Return (x, y) of the center of cell containing provided text 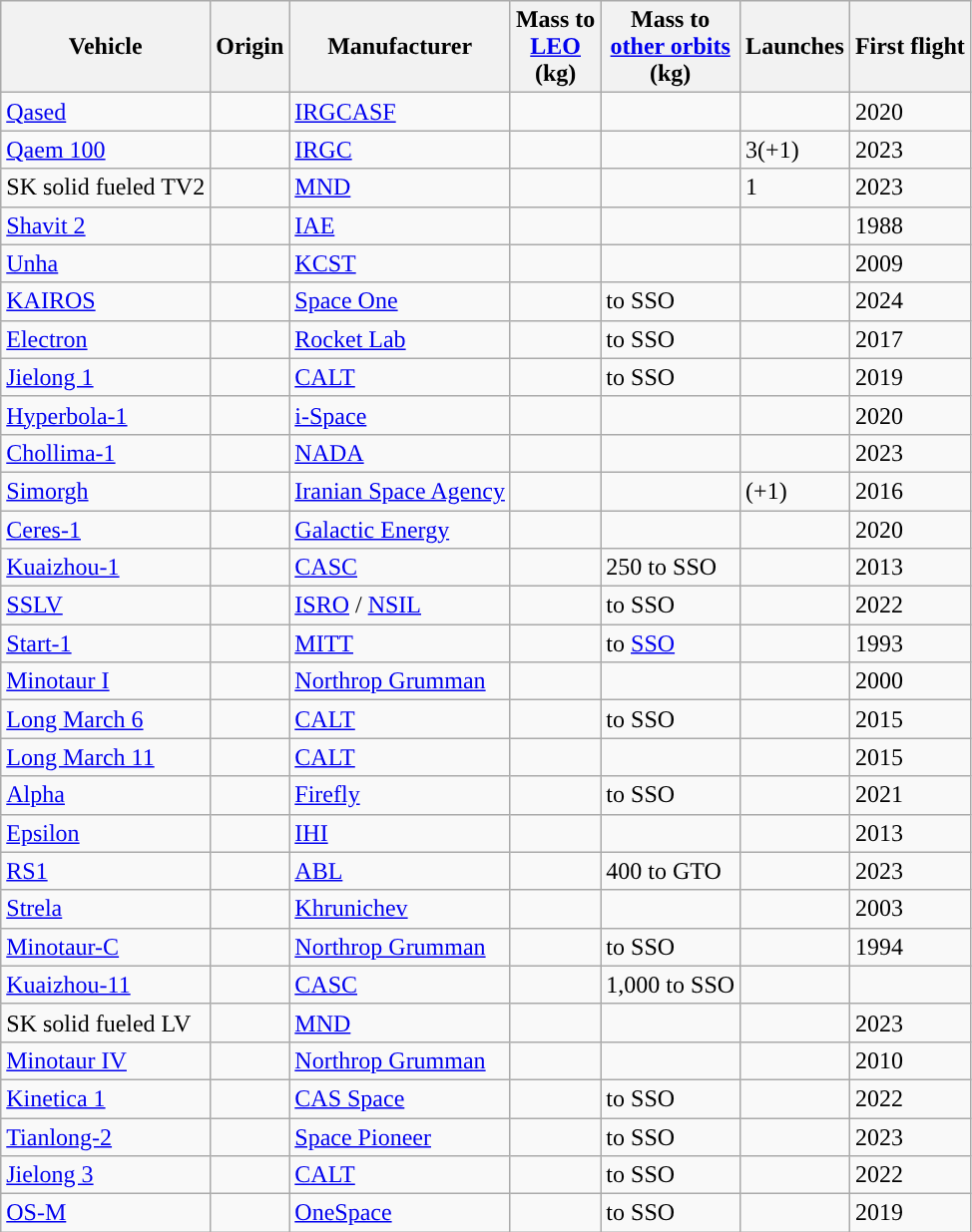
1994 (910, 947)
Minotaur-C (106, 947)
i-Space (400, 415)
400 to GTO (671, 871)
Hyperbola-1 (106, 415)
Jielong 1 (106, 377)
Alpha (106, 795)
Kuaizhou-11 (106, 985)
Strela (106, 909)
3(+1) (795, 150)
Minotaur IV (106, 1060)
CAS Space (400, 1098)
ABL (400, 871)
Start-1 (106, 643)
Origin (249, 47)
Rocket Lab (400, 339)
SSLV (106, 606)
IHI (400, 833)
Launches (795, 47)
RS1 (106, 871)
Firefly (400, 795)
Ceres-1 (106, 530)
2017 (910, 339)
Kuaizhou-1 (106, 568)
Simorgh (106, 491)
Manufacturer (400, 47)
2024 (910, 301)
Long March 11 (106, 757)
2021 (910, 795)
Unha (106, 263)
Kinetica 1 (106, 1098)
IRGCASF (400, 112)
Khrunichev (400, 909)
Chollima-1 (106, 453)
Vehicle (106, 47)
SK solid fueled TV2 (106, 188)
Space One (400, 301)
1993 (910, 643)
2000 (910, 681)
OneSpace (400, 1213)
Space Pioneer (400, 1136)
Qaem 100 (106, 150)
Galactic Energy (400, 530)
2010 (910, 1060)
SK solid fueled LV (106, 1023)
Shavit 2 (106, 225)
OS-M (106, 1213)
KAIROS (106, 301)
First flight (910, 47)
IRGC (400, 150)
1,000 to SSO (671, 985)
Electron (106, 339)
1 (795, 188)
Minotaur I (106, 681)
1988 (910, 225)
NADA (400, 453)
Long March 6 (106, 719)
MITT (400, 643)
Iranian Space Agency (400, 491)
Qased (106, 112)
Jielong 3 (106, 1175)
250 to SSO (671, 568)
IAE (400, 225)
(+1) (795, 491)
2009 (910, 263)
Epsilon (106, 833)
2003 (910, 909)
ISRO / NSIL (400, 606)
2016 (910, 491)
Mass toother orbits(kg) (671, 47)
Mass toLEO(kg) (555, 47)
KCST (400, 263)
Tianlong-2 (106, 1136)
